From the cell containing the given text, extract its center point as (X, Y) coordinate. 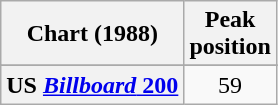
Peakposition (230, 34)
US Billboard 200 (92, 85)
Chart (1988) (92, 34)
59 (230, 85)
